Detect which cell encompasses the target text, then output its [x, y] center coordinate. 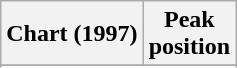
Chart (1997) [72, 34]
Peakposition [189, 34]
